Scan for the cell matching the given text and deliver its (x, y) coordinate at center. 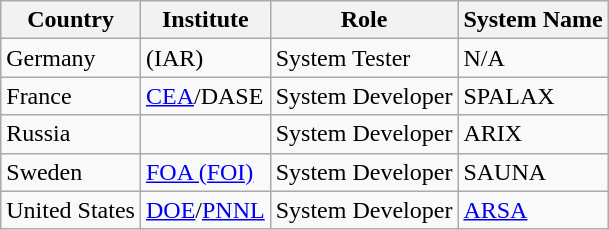
System Tester (364, 58)
SAUNA (533, 172)
N/A (533, 58)
Russia (71, 134)
ARIX (533, 134)
DOE/PNNL (205, 210)
(IAR) (205, 58)
CEA/DASE (205, 96)
Sweden (71, 172)
Role (364, 20)
France (71, 96)
ARSA (533, 210)
Country (71, 20)
Institute (205, 20)
United States (71, 210)
Germany (71, 58)
SPALAX (533, 96)
FOA (FOI) (205, 172)
System Name (533, 20)
